From the cell containing the given text, extract its center point as (x, y) coordinate. 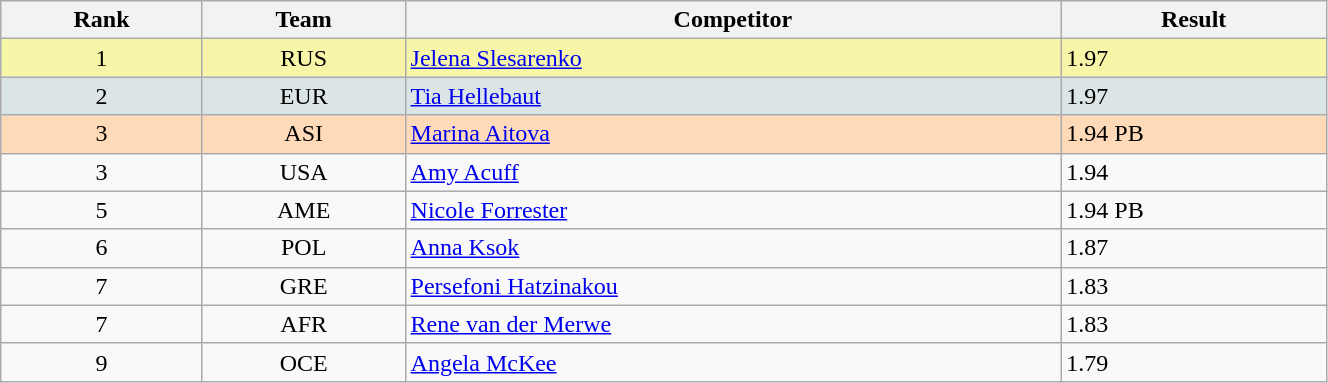
5 (102, 210)
Marina Aitova (733, 134)
Rank (102, 20)
1.79 (1194, 362)
6 (102, 248)
AME (304, 210)
EUR (304, 96)
1.94 (1194, 172)
AFR (304, 324)
Persefoni Hatzinakou (733, 286)
1.87 (1194, 248)
Anna Ksok (733, 248)
Tia Hellebaut (733, 96)
9 (102, 362)
Result (1194, 20)
1 (102, 58)
Team (304, 20)
Competitor (733, 20)
Amy Acuff (733, 172)
Rene van der Merwe (733, 324)
OCE (304, 362)
ASI (304, 134)
2 (102, 96)
POL (304, 248)
RUS (304, 58)
Angela McKee (733, 362)
Jelena Slesarenko (733, 58)
Nicole Forrester (733, 210)
USA (304, 172)
GRE (304, 286)
